Capture the cell that displays the provided text and extract its [X, Y] central coordinate. 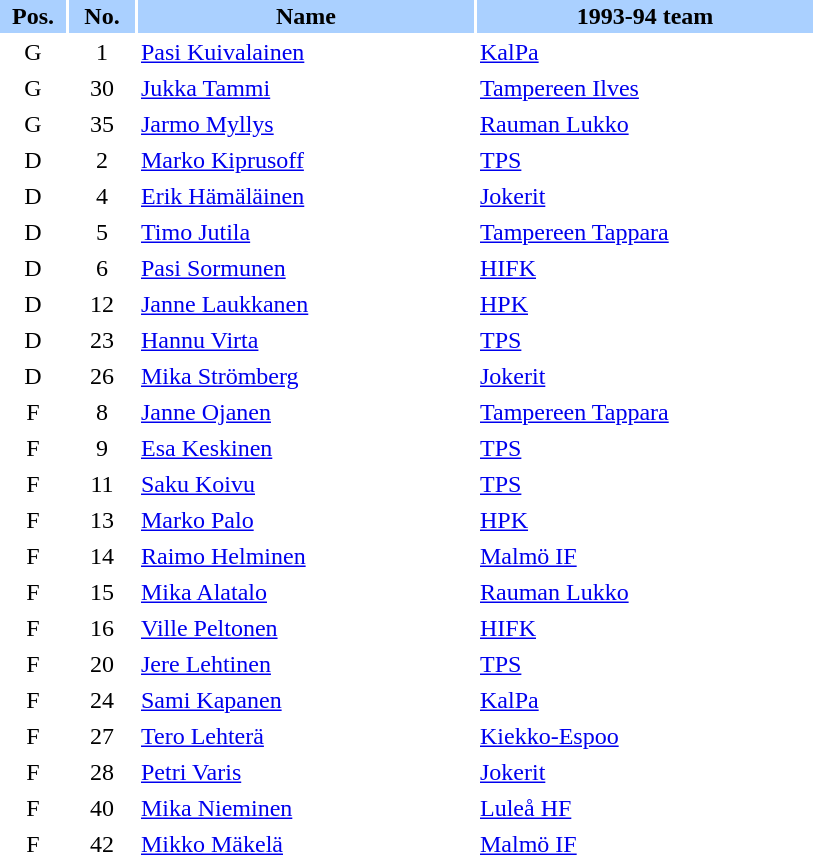
Timo Jutila [306, 232]
Jukka Tammi [306, 88]
27 [102, 736]
Mika Strömberg [306, 376]
Tero Lehterä [306, 736]
12 [102, 304]
Marko Kiprusoff [306, 160]
6 [102, 268]
Pasi Sormunen [306, 268]
Jere Lehtinen [306, 664]
Mika Alatalo [306, 592]
Hannu Virta [306, 340]
5 [102, 232]
Jarmo Myllys [306, 124]
Sami Kapanen [306, 700]
13 [102, 520]
20 [102, 664]
23 [102, 340]
Pasi Kuivalainen [306, 52]
28 [102, 772]
4 [102, 196]
26 [102, 376]
14 [102, 556]
Malmö IF [645, 556]
No. [102, 16]
Janne Ojanen [306, 412]
Marko Palo [306, 520]
30 [102, 88]
Luleå HF [645, 808]
Petri Varis [306, 772]
1 [102, 52]
Janne Laukkanen [306, 304]
Erik Hämäläinen [306, 196]
35 [102, 124]
24 [102, 700]
Kiekko-Espoo [645, 736]
Name [306, 16]
Pos. [33, 16]
15 [102, 592]
2 [102, 160]
1993-94 team [645, 16]
9 [102, 448]
Esa Keskinen [306, 448]
Saku Koivu [306, 484]
Tampereen Ilves [645, 88]
11 [102, 484]
Raimo Helminen [306, 556]
8 [102, 412]
16 [102, 628]
40 [102, 808]
Ville Peltonen [306, 628]
Mika Nieminen [306, 808]
